Pinpoint the cell where the given text exists, returning its [x, y] midpoint coordinate. 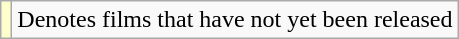
Denotes films that have not yet been released [235, 20]
